Return the [x, y] coordinate for the center point of the cell that contains the specified text.  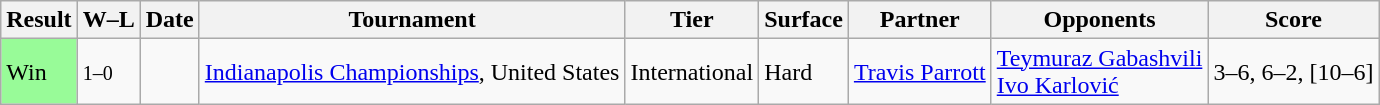
Tier [692, 20]
Hard [804, 72]
Teymuraz Gabashvili Ivo Karlović [1100, 72]
Score [1294, 20]
W–L [108, 20]
Surface [804, 20]
3–6, 6–2, [10–6] [1294, 72]
Win [39, 72]
Indianapolis Championships, United States [412, 72]
Partner [920, 20]
Opponents [1100, 20]
International [692, 72]
Result [39, 20]
1–0 [108, 72]
Tournament [412, 20]
Travis Parrott [920, 72]
Date [170, 20]
